Capture the cell that displays the provided text and extract its [X, Y] central coordinate. 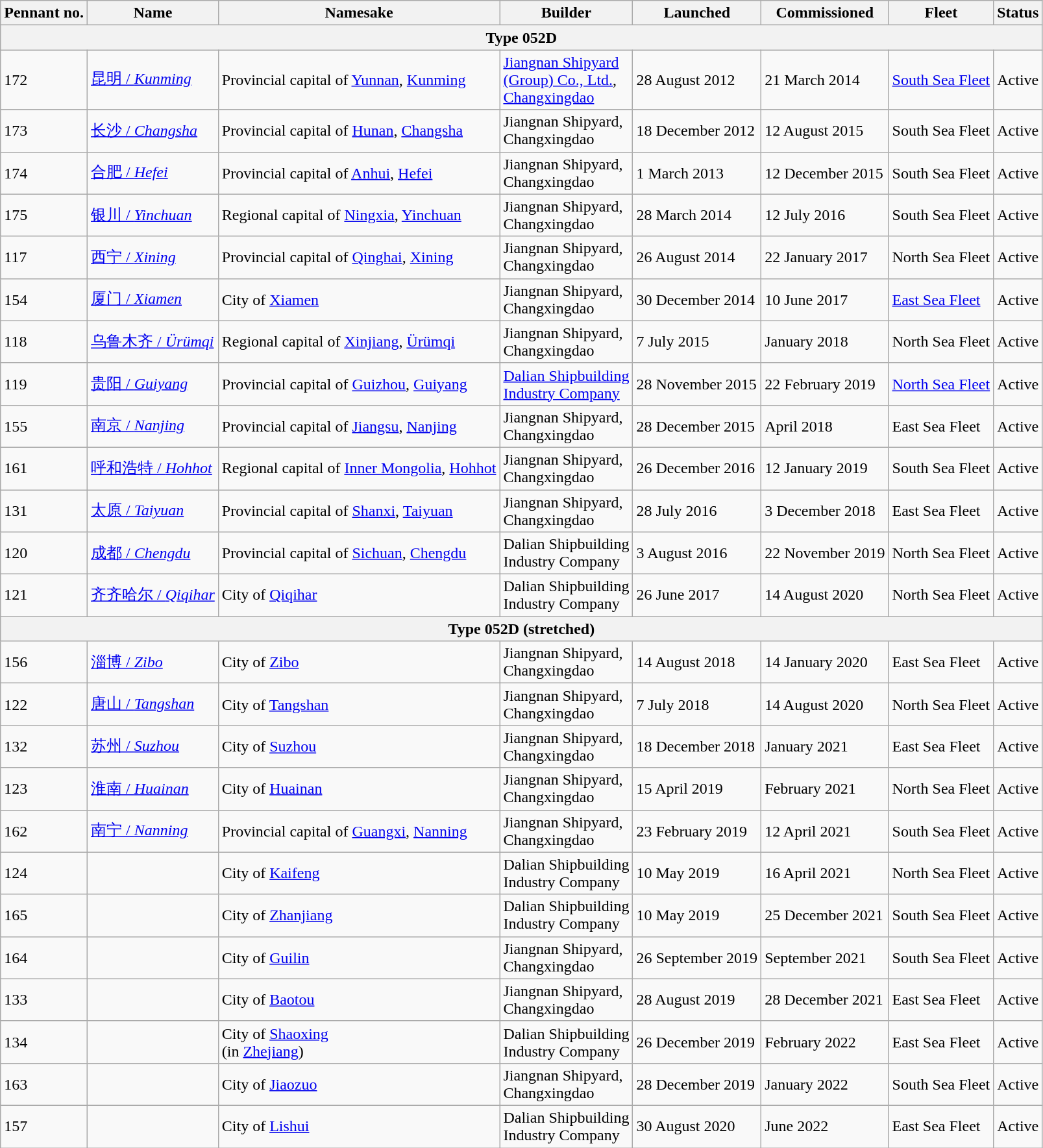
齐齐哈尔 / Qiqihar [153, 596]
133 [44, 999]
Status [1018, 13]
18 December 2018 [697, 746]
161 [44, 469]
Type 052D [522, 38]
Regional capital of Inner Mongolia, Hohhot [359, 469]
February 2022 [825, 1042]
26 December 2016 [697, 469]
131 [44, 510]
成都 / Chengdu [153, 553]
26 August 2014 [697, 257]
Provincial capital of Yunnan, Kunming [359, 80]
Commissioned [825, 13]
City of Tangshan [359, 705]
3 December 2018 [825, 510]
28 August 2019 [697, 999]
1 March 2013 [697, 173]
乌鲁木齐 / Ürümqi [153, 341]
Name [153, 13]
23 February 2019 [697, 831]
7 July 2015 [697, 341]
16 April 2021 [825, 873]
14 August 2018 [697, 662]
City of Shaoxing(in Zhejiang) [359, 1042]
30 December 2014 [697, 300]
Provincial capital of Sichuan, Chengdu [359, 553]
12 April 2021 [825, 831]
28 August 2012 [697, 80]
12 August 2015 [825, 131]
26 September 2019 [697, 958]
南宁 / Nanning [153, 831]
124 [44, 873]
City of Qiqihar [359, 596]
合肥 / Hefei [153, 173]
January 2018 [825, 341]
February 2021 [825, 789]
April 2018 [825, 426]
City of Zhanjiang [359, 915]
14 January 2020 [825, 662]
Provincial capital of Hunan, Changsha [359, 131]
呼和浩特 / Hohhot [153, 469]
昆明 / Kunming [153, 80]
太原 / Taiyuan [153, 510]
Fleet [941, 13]
156 [44, 662]
City of Guilin [359, 958]
Provincial capital of Qinghai, Xining [359, 257]
25 December 2021 [825, 915]
164 [44, 958]
162 [44, 831]
City of Jiaozuo [359, 1084]
157 [44, 1127]
155 [44, 426]
22 November 2019 [825, 553]
西宁 / Xining [153, 257]
10 June 2017 [825, 300]
12 December 2015 [825, 173]
118 [44, 341]
154 [44, 300]
21 March 2014 [825, 80]
28 November 2015 [697, 384]
15 April 2019 [697, 789]
City of Suzhou [359, 746]
28 December 2015 [697, 426]
134 [44, 1042]
银川 / Yinchuan [153, 215]
120 [44, 553]
7 July 2018 [697, 705]
174 [44, 173]
12 July 2016 [825, 215]
22 February 2019 [825, 384]
Pennant no. [44, 13]
12 January 2019 [825, 469]
长沙 / Changsha [153, 131]
January 2021 [825, 746]
28 July 2016 [697, 510]
City of Baotou [359, 999]
28 March 2014 [697, 215]
28 December 2021 [825, 999]
28 December 2019 [697, 1084]
165 [44, 915]
September 2021 [825, 958]
City of Huainan [359, 789]
123 [44, 789]
Type 052D (stretched) [522, 629]
City of Kaifeng [359, 873]
City of Zibo [359, 662]
City of Lishui [359, 1127]
Launched [697, 13]
Namesake [359, 13]
26 December 2019 [697, 1042]
22 January 2017 [825, 257]
173 [44, 131]
苏州 / Suzhou [153, 746]
厦门 / Xiamen [153, 300]
117 [44, 257]
30 August 2020 [697, 1127]
南京 / Nanjing [153, 426]
淄博 / Zibo [153, 662]
122 [44, 705]
Provincial capital of Shanxi, Taiyuan [359, 510]
June 2022 [825, 1127]
132 [44, 746]
18 December 2012 [697, 131]
贵阳 / Guiyang [153, 384]
119 [44, 384]
3 August 2016 [697, 553]
Regional capital of Xinjiang, Ürümqi [359, 341]
Provincial capital of Anhui, Hefei [359, 173]
唐山 / Tangshan [153, 705]
Regional capital of Ningxia, Yinchuan [359, 215]
淮南 / Huainan [153, 789]
175 [44, 215]
Builder [566, 13]
121 [44, 596]
City of Xiamen [359, 300]
Jiangnan Shipyard (Group) Co., Ltd., Changxingdao [566, 80]
Provincial capital of Jiangsu, Nanjing [359, 426]
January 2022 [825, 1084]
163 [44, 1084]
Provincial capital of Guizhou, Guiyang [359, 384]
Dalian ShipbuildingIndustry Company [566, 384]
Provincial capital of Guangxi, Nanning [359, 831]
172 [44, 80]
26 June 2017 [697, 596]
